Locate the cell with the specified text and output its (X, Y) center coordinate. 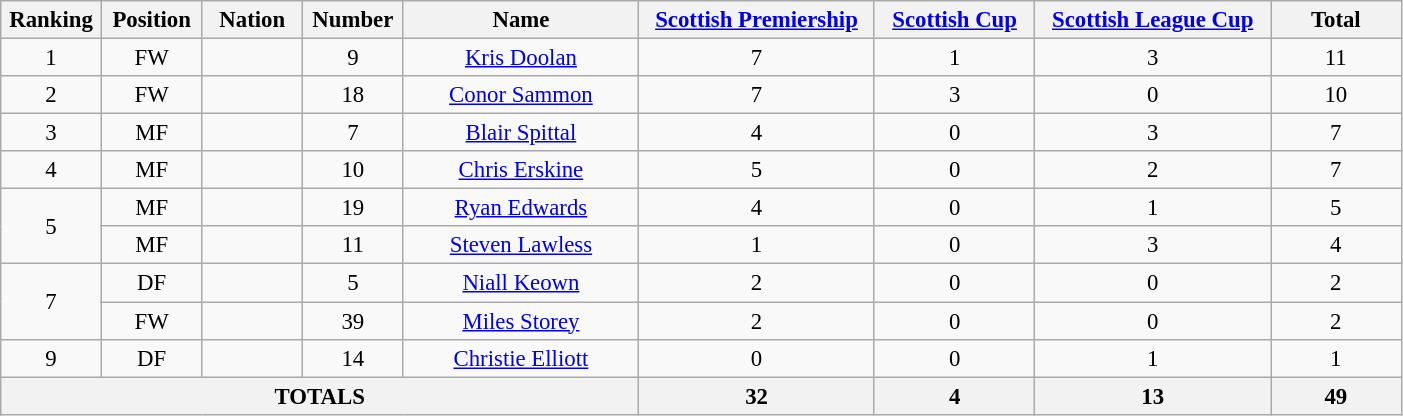
Scottish Cup (954, 20)
Scottish Premiership (757, 20)
14 (354, 358)
32 (757, 396)
Ryan Edwards (521, 208)
Kris Doolan (521, 58)
Name (521, 20)
Miles Storey (521, 321)
Total (1336, 20)
Niall Keown (521, 283)
Ranking (52, 20)
Number (354, 20)
13 (1153, 396)
Christie Elliott (521, 358)
49 (1336, 396)
Steven Lawless (521, 245)
Conor Sammon (521, 95)
Position (152, 20)
18 (354, 95)
Chris Erskine (521, 170)
Scottish League Cup (1153, 20)
39 (354, 321)
Blair Spittal (521, 133)
Nation (252, 20)
19 (354, 208)
TOTALS (320, 396)
